From the cell containing the given text, extract its center point as [x, y] coordinate. 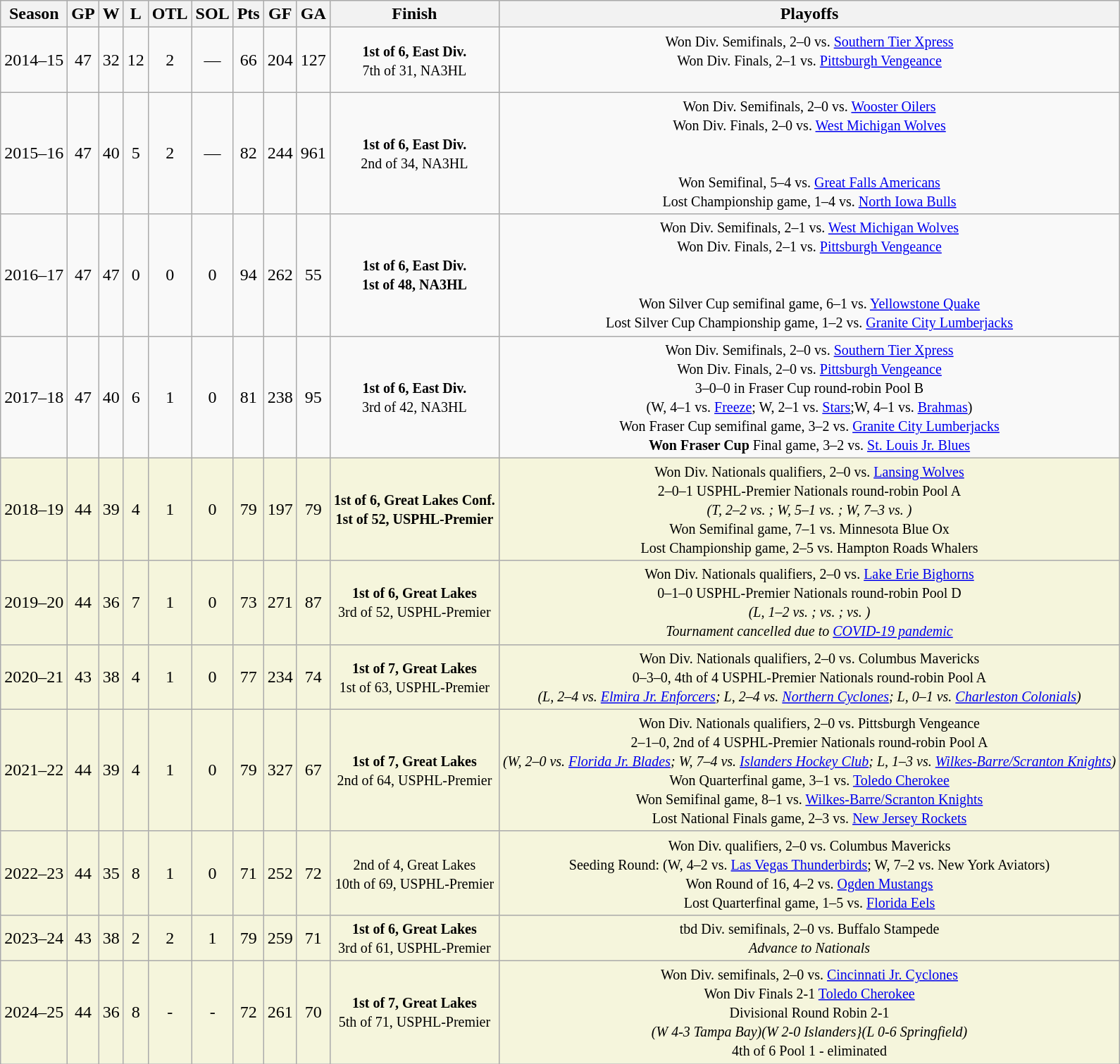
W [111, 14]
Playoffs [809, 14]
2nd of 4, Great Lakes10th of 69, USPHL-Premier [414, 873]
1st of 6, East Div.1st of 48, NA3HL [414, 275]
32 [111, 60]
204 [280, 60]
2024–25 [34, 1012]
GA [313, 14]
1st of 7, Great Lakes5th of 71, USPHL-Premier [414, 1012]
tbd Div. semifinals, 2–0 vs. Buffalo StampedeAdvance to Nationals [809, 938]
82 [248, 154]
94 [248, 275]
2016–17 [34, 275]
234 [280, 677]
73 [248, 603]
87 [313, 603]
327 [280, 770]
70 [313, 1012]
12 [135, 60]
66 [248, 60]
81 [248, 397]
2017–18 [34, 397]
1st of 6, East Div.2nd of 34, NA3HL [414, 154]
5 [135, 154]
1st of 7, Great Lakes1st of 63, USPHL-Premier [414, 677]
271 [280, 603]
259 [280, 938]
1st of 6, East Div.3rd of 42, NA3HL [414, 397]
L [135, 14]
1st of 6, Great Lakes Conf.1st of 52, USPHL-Premier [414, 509]
2022–23 [34, 873]
2021–22 [34, 770]
35 [111, 873]
238 [280, 397]
2019–20 [34, 603]
2020–21 [34, 677]
Season [34, 14]
7 [135, 603]
2018–19 [34, 509]
GF [280, 14]
1st of 7, Great Lakes2nd of 64, USPHL-Premier [414, 770]
GP [83, 14]
6 [135, 397]
77 [248, 677]
Finish [414, 14]
SOL [213, 14]
95 [313, 397]
1st of 6, East Div.7th of 31, NA3HL [414, 60]
197 [280, 509]
262 [280, 275]
2015–16 [34, 154]
1st of 6, Great Lakes3rd of 52, USPHL-Premier [414, 603]
55 [313, 275]
Won Div. Semifinals, 2–0 vs. Southern Tier XpressWon Div. Finals, 2–1 vs. Pittsburgh Vengeance [809, 60]
Pts [248, 14]
261 [280, 1012]
127 [313, 60]
2023–24 [34, 938]
67 [313, 770]
74 [313, 677]
961 [313, 154]
244 [280, 154]
1st of 6, Great Lakes3rd of 61, USPHL-Premier [414, 938]
2014–15 [34, 60]
OTL [170, 14]
252 [280, 873]
